Output the [x, y] coordinate of the center of the cell containing the given text.  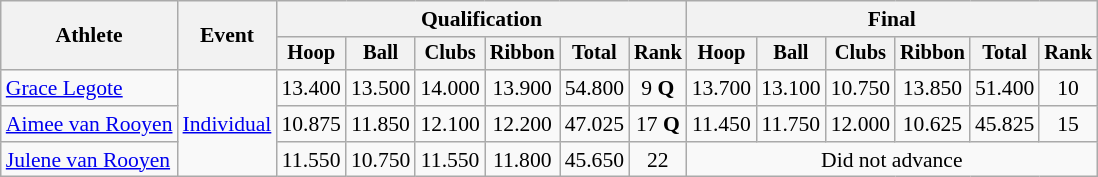
13.100 [790, 88]
Grace Legote [90, 88]
10.750 [860, 88]
Aimee van Rooyen [90, 124]
13.850 [932, 88]
11.850 [380, 124]
Event [228, 36]
12.000 [860, 124]
10.625 [932, 124]
13.900 [522, 88]
9 Q [658, 88]
Athlete [90, 36]
10.875 [310, 124]
Final [892, 19]
13.400 [310, 88]
Qualification [481, 19]
10 [1068, 88]
13.500 [380, 88]
51.400 [1004, 88]
13.700 [722, 88]
54.800 [594, 88]
47.025 [594, 124]
14.000 [450, 88]
11.750 [790, 124]
12.200 [522, 124]
15 [1068, 124]
45.825 [1004, 124]
17 Q [658, 124]
Individual [228, 124]
11.450 [722, 124]
12.100 [450, 124]
